Locate the cell with the specified text and output its [x, y] center coordinate. 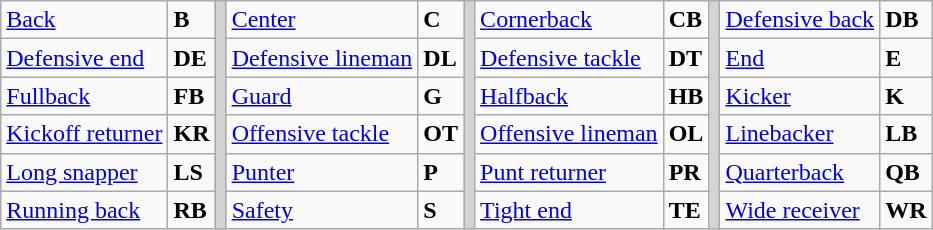
LB [906, 134]
Quarterback [800, 172]
Kickoff returner [84, 134]
Defensive end [84, 58]
Offensive tackle [322, 134]
Punter [322, 172]
LS [192, 172]
C [441, 20]
Defensive back [800, 20]
CB [686, 20]
DT [686, 58]
Halfback [570, 96]
Guard [322, 96]
Back [84, 20]
DB [906, 20]
Offensive lineman [570, 134]
Linebacker [800, 134]
PR [686, 172]
Wide receiver [800, 210]
S [441, 210]
DL [441, 58]
G [441, 96]
Running back [84, 210]
Long snapper [84, 172]
KR [192, 134]
TE [686, 210]
B [192, 20]
E [906, 58]
FB [192, 96]
OT [441, 134]
QB [906, 172]
DE [192, 58]
Cornerback [570, 20]
HB [686, 96]
K [906, 96]
OL [686, 134]
Fullback [84, 96]
Safety [322, 210]
Kicker [800, 96]
P [441, 172]
Center [322, 20]
Tight end [570, 210]
WR [906, 210]
RB [192, 210]
Defensive tackle [570, 58]
End [800, 58]
Defensive lineman [322, 58]
Punt returner [570, 172]
